Return (x, y) of the center of cell containing provided text 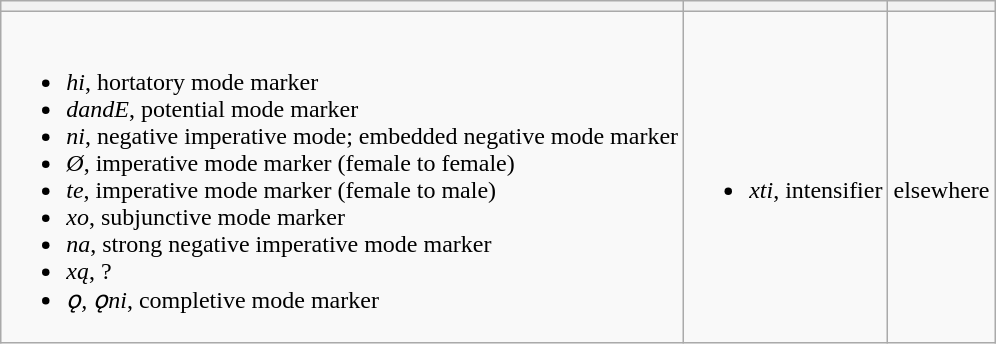
xti, intensifier (786, 178)
elsewhere (942, 178)
